Scan for the cell matching the given text and deliver its [X, Y] coordinate at center. 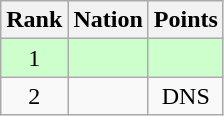
DNS [186, 96]
Rank [34, 20]
Nation [108, 20]
Points [186, 20]
2 [34, 96]
1 [34, 58]
